Return the (X, Y) coordinate for the center point of the cell that contains the specified text.  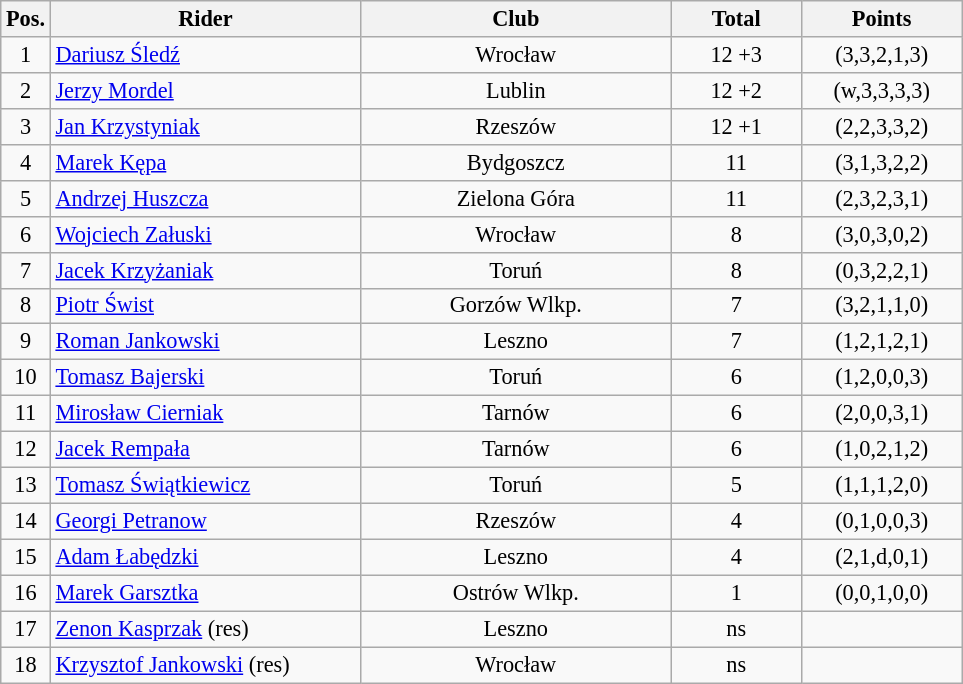
16 (26, 593)
(0,0,1,0,0) (881, 593)
Ostrów Wlkp. (516, 593)
3 (26, 126)
Dariusz Śledź (205, 55)
Adam Łabędzki (205, 557)
Roman Jankowski (205, 342)
12 (26, 450)
Andrzej Huszcza (205, 198)
(2,2,3,3,2) (881, 126)
Krzysztof Jankowski (res) (205, 665)
(3,1,3,2,2) (881, 162)
10 (26, 378)
Marek Garsztka (205, 593)
(3,3,2,1,3) (881, 55)
12 +1 (736, 126)
(0,3,2,2,1) (881, 270)
(2,0,0,3,1) (881, 414)
13 (26, 485)
Lublin (516, 90)
Tomasz Świątkiewicz (205, 485)
Rider (205, 19)
Zenon Kasprzak (res) (205, 629)
Piotr Świst (205, 306)
Jacek Rempała (205, 450)
(2,1,d,0,1) (881, 557)
Club (516, 19)
Wojciech Załuski (205, 234)
(1,2,1,2,1) (881, 342)
(w,3,3,3,3) (881, 90)
2 (26, 90)
(2,3,2,3,1) (881, 198)
(3,0,3,0,2) (881, 234)
Marek Kępa (205, 162)
(1,1,1,2,0) (881, 485)
Jacek Krzyżaniak (205, 270)
Georgi Petranow (205, 521)
Jan Krzystyniak (205, 126)
Total (736, 19)
(1,2,0,0,3) (881, 378)
Points (881, 19)
15 (26, 557)
Mirosław Cierniak (205, 414)
Tomasz Bajerski (205, 378)
Bydgoszcz (516, 162)
(0,1,0,0,3) (881, 521)
14 (26, 521)
12 +3 (736, 55)
(3,2,1,1,0) (881, 306)
12 +2 (736, 90)
17 (26, 629)
18 (26, 665)
Pos. (26, 19)
Zielona Góra (516, 198)
Jerzy Mordel (205, 90)
Gorzów Wlkp. (516, 306)
9 (26, 342)
(1,0,2,1,2) (881, 450)
